Output the [X, Y] coordinate of the center of the cell containing the given text.  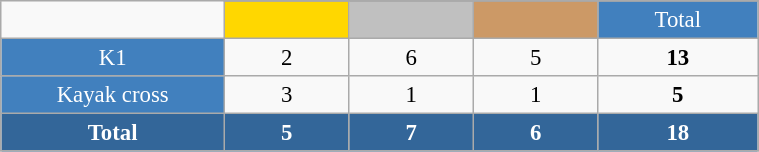
K1 [113, 58]
Kayak cross [113, 95]
7 [411, 133]
18 [678, 133]
2 [287, 58]
13 [678, 58]
3 [287, 95]
